Detect which cell encompasses the target text, then output its (x, y) center coordinate. 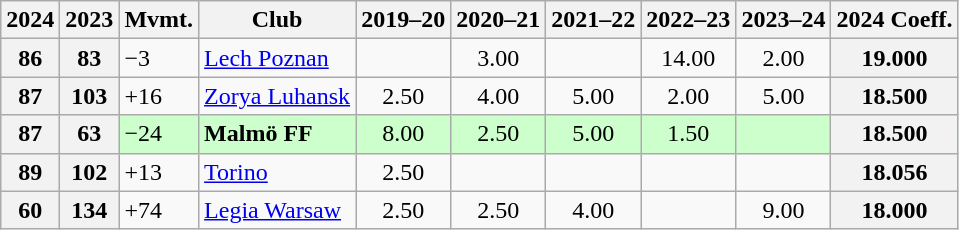
18.056 (894, 172)
2023 (90, 20)
2021–22 (594, 20)
134 (90, 210)
102 (90, 172)
18.000 (894, 210)
Legia Warsaw (278, 210)
Zorya Luhansk (278, 96)
2020–21 (498, 20)
8.00 (404, 134)
Torino (278, 172)
2024 Coeff. (894, 20)
89 (30, 172)
60 (30, 210)
9.00 (784, 210)
86 (30, 58)
2022–23 (688, 20)
+13 (159, 172)
63 (90, 134)
2024 (30, 20)
Club (278, 20)
103 (90, 96)
2023–24 (784, 20)
19.000 (894, 58)
3.00 (498, 58)
1.50 (688, 134)
−24 (159, 134)
2019–20 (404, 20)
Mvmt. (159, 20)
Malmö FF (278, 134)
Lech Poznan (278, 58)
+74 (159, 210)
−3 (159, 58)
+16 (159, 96)
14.00 (688, 58)
83 (90, 58)
